Scan for the cell matching the given text and deliver its (X, Y) coordinate at center. 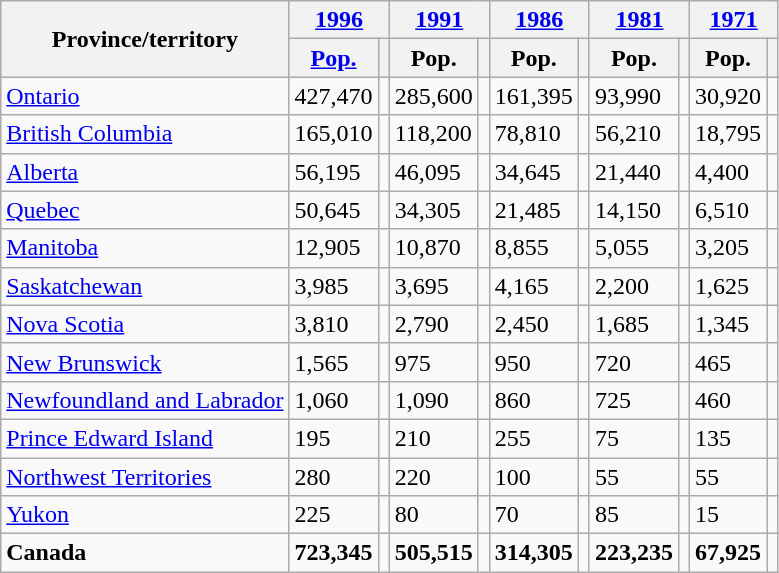
British Columbia (145, 134)
93,990 (634, 96)
427,470 (334, 96)
50,645 (334, 210)
1,685 (634, 324)
34,645 (534, 172)
5,055 (634, 248)
Northwest Territories (145, 477)
3,810 (334, 324)
1,060 (334, 400)
14,150 (634, 210)
860 (534, 400)
220 (434, 477)
Canada (145, 553)
118,200 (434, 134)
1971 (734, 20)
46,095 (434, 172)
85 (634, 515)
3,695 (434, 286)
285,600 (434, 96)
4,400 (728, 172)
Newfoundland and Labrador (145, 400)
Saskatchewan (145, 286)
3,985 (334, 286)
Alberta (145, 172)
15 (728, 515)
223,235 (634, 553)
280 (334, 477)
1981 (639, 20)
950 (534, 362)
21,440 (634, 172)
465 (728, 362)
161,395 (534, 96)
Nova Scotia (145, 324)
210 (434, 438)
6,510 (728, 210)
Province/territory (145, 39)
12,905 (334, 248)
314,305 (534, 553)
75 (634, 438)
Quebec (145, 210)
1,565 (334, 362)
460 (728, 400)
67,925 (728, 553)
1986 (539, 20)
18,795 (728, 134)
723,345 (334, 553)
56,195 (334, 172)
3,205 (728, 248)
78,810 (534, 134)
725 (634, 400)
1996 (339, 20)
70 (534, 515)
30,920 (728, 96)
1,625 (728, 286)
1991 (439, 20)
1,090 (434, 400)
165,010 (334, 134)
2,450 (534, 324)
2,790 (434, 324)
505,515 (434, 553)
1,345 (728, 324)
10,870 (434, 248)
Prince Edward Island (145, 438)
56,210 (634, 134)
720 (634, 362)
100 (534, 477)
4,165 (534, 286)
225 (334, 515)
255 (534, 438)
195 (334, 438)
2,200 (634, 286)
Ontario (145, 96)
80 (434, 515)
Manitoba (145, 248)
21,485 (534, 210)
135 (728, 438)
975 (434, 362)
New Brunswick (145, 362)
Yukon (145, 515)
8,855 (534, 248)
34,305 (434, 210)
